Pinpoint the cell where the given text exists, returning its [X, Y] midpoint coordinate. 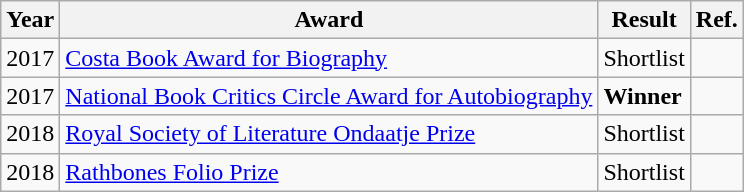
Year [30, 20]
Costa Book Award for Biography [329, 58]
Award [329, 20]
Winner [644, 96]
Ref. [716, 20]
Royal Society of Literature Ondaatje Prize [329, 134]
Rathbones Folio Prize [329, 172]
National Book Critics Circle Award for Autobiography [329, 96]
Result [644, 20]
